Capture the cell that displays the provided text and extract its [x, y] central coordinate. 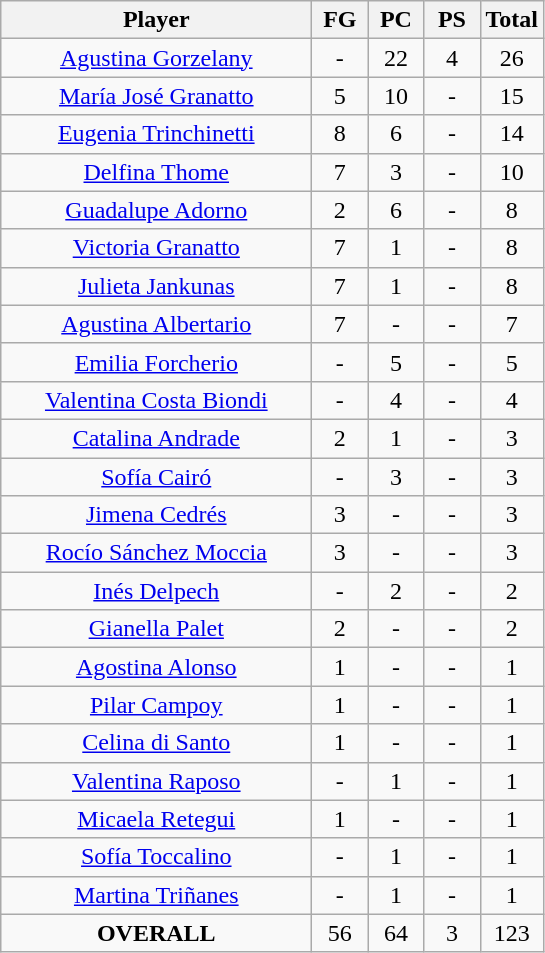
22 [396, 58]
Rocío Sánchez Moccia [156, 553]
Inés Delpech [156, 591]
PS [452, 20]
Guadalupe Adorno [156, 210]
Player [156, 20]
Emilia Forcherio [156, 362]
14 [512, 134]
26 [512, 58]
PC [396, 20]
Eugenia Trinchinetti [156, 134]
Gianella Palet [156, 629]
Delfina Thome [156, 172]
Agustina Gorzelany [156, 58]
Agostina Alonso [156, 667]
Catalina Andrade [156, 438]
Victoria Granatto [156, 248]
Valentina Costa Biondi [156, 400]
15 [512, 96]
Agustina Albertario [156, 324]
Celina di Santo [156, 743]
123 [512, 933]
Micaela Retegui [156, 819]
Sofía Toccalino [156, 857]
64 [396, 933]
Total [512, 20]
OVERALL [156, 933]
FG [340, 20]
Jimena Cedrés [156, 515]
56 [340, 933]
Pilar Campoy [156, 705]
Sofía Cairó [156, 477]
Martina Triñanes [156, 895]
María José Granatto [156, 96]
Julieta Jankunas [156, 286]
Valentina Raposo [156, 781]
